Provide the (X, Y) coordinate of the cell's center where the given text is located.  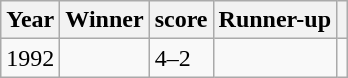
score (181, 20)
Runner-up (275, 20)
4–2 (181, 58)
Winner (104, 20)
Year (30, 20)
1992 (30, 58)
